Provide the [x, y] coordinate of the cell's center where the given text is located.  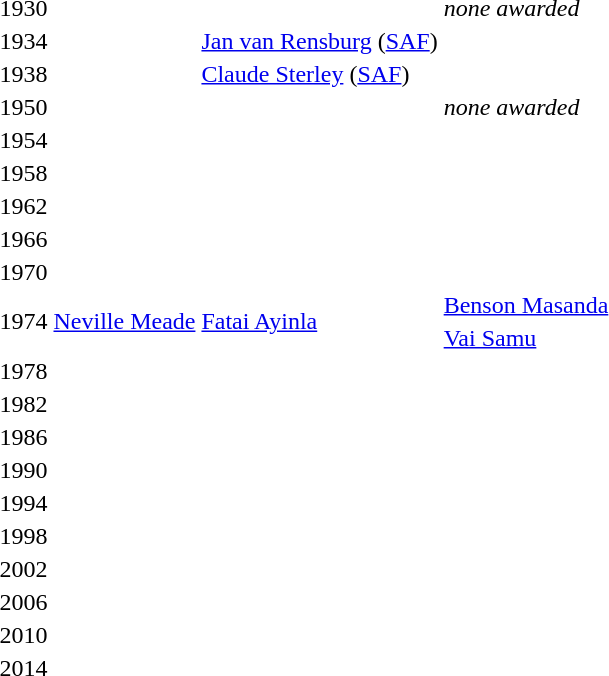
Fatai Ayinla [320, 322]
Jan van Rensburg (SAF) [320, 41]
Neville Meade [124, 322]
Claude Sterley (SAF) [320, 74]
